From the cell containing the given text, extract its center point as (x, y) coordinate. 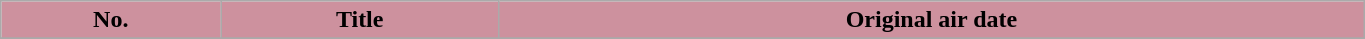
Original air date (932, 20)
No. (111, 20)
Title (360, 20)
